Provide the [x, y] coordinate of the cell's center where the given text is located.  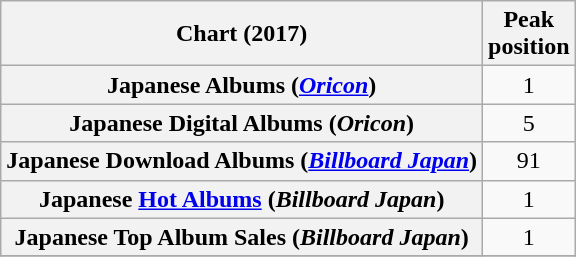
Japanese Top Album Sales (Billboard Japan) [242, 237]
91 [529, 161]
Peakposition [529, 34]
Chart (2017) [242, 34]
Japanese Digital Albums (Oricon) [242, 123]
5 [529, 123]
Japanese Download Albums (Billboard Japan) [242, 161]
Japanese Albums (Oricon) [242, 85]
Japanese Hot Albums (Billboard Japan) [242, 199]
